Determine the [x, y] coordinate at the center of the cell enclosing the given text.  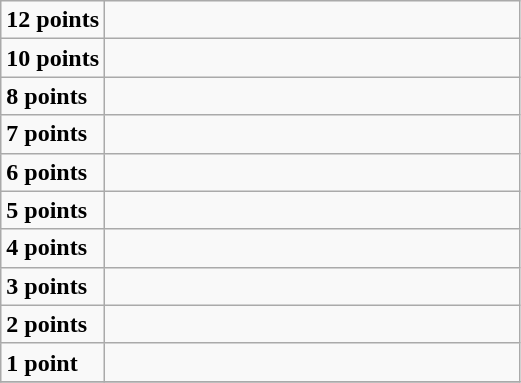
8 points [53, 96]
10 points [53, 58]
6 points [53, 172]
5 points [53, 210]
2 points [53, 324]
3 points [53, 286]
7 points [53, 134]
4 points [53, 248]
1 point [53, 362]
12 points [53, 20]
